Detect which cell encompasses the target text, then output its [x, y] center coordinate. 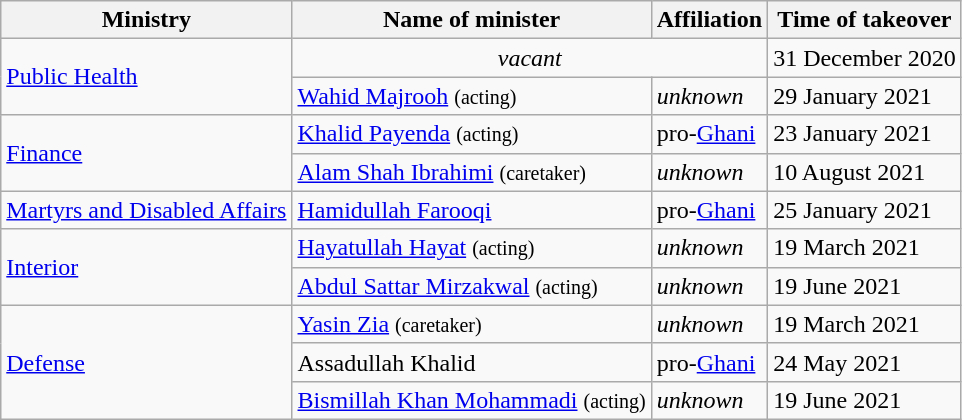
vacant [530, 58]
24 May 2021 [865, 362]
Assadullah Khalid [472, 362]
Public Health [146, 77]
Abdul Sattar Mirzakwal (acting) [472, 286]
Yasin Zia (caretaker) [472, 324]
Hamidullah Farooqi [472, 210]
25 January 2021 [865, 210]
Finance [146, 153]
29 January 2021 [865, 96]
10 August 2021 [865, 172]
Bismillah Khan Mohammadi (acting) [472, 400]
Affiliation [709, 20]
Ministry [146, 20]
Name of minister [472, 20]
Time of takeover [865, 20]
Martyrs and Disabled Affairs [146, 210]
31 December 2020 [865, 58]
Alam Shah Ibrahimi (caretaker) [472, 172]
Interior [146, 267]
Defense [146, 362]
Wahid Majrooh (acting) [472, 96]
23 January 2021 [865, 134]
Hayatullah Hayat (acting) [472, 248]
Khalid Payenda (acting) [472, 134]
